Return the (x, y) coordinate for the center point of the cell that contains the specified text.  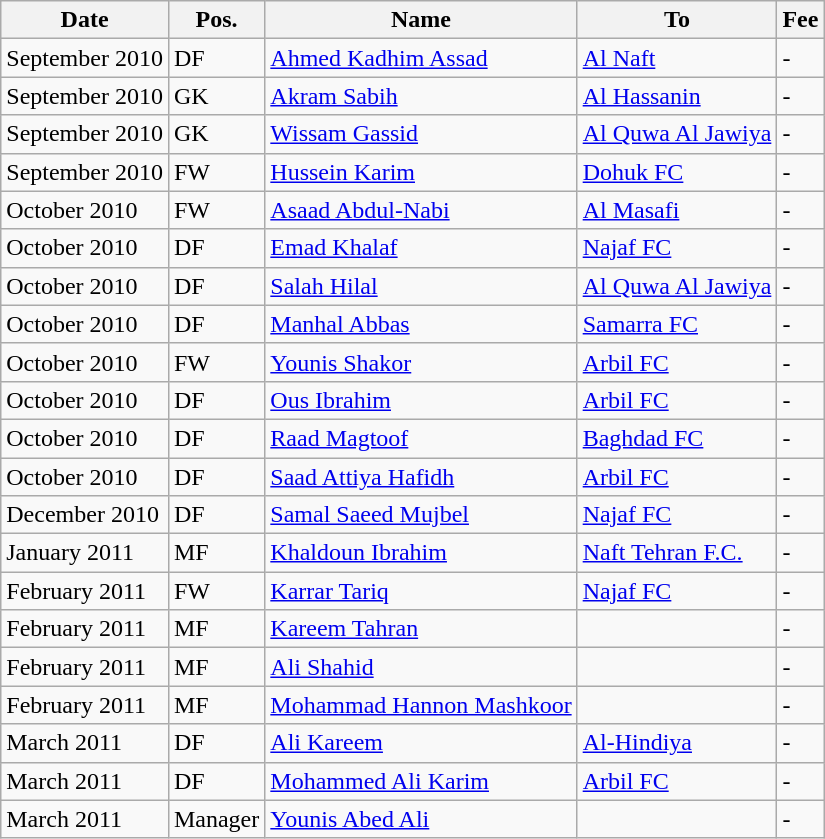
Ous Ibrahim (421, 400)
Asaad Abdul-Nabi (421, 210)
Ahmed Kadhim Assad (421, 58)
Raad Magtoof (421, 438)
Al Hassanin (677, 96)
Samarra FC (677, 324)
Younis Abed Ali (421, 819)
Date (85, 20)
Younis Shakor (421, 362)
Manager (216, 819)
To (677, 20)
Al Masafi (677, 210)
Salah Hilal (421, 286)
Wissam Gassid (421, 134)
January 2011 (85, 553)
Saad Attiya Hafidh (421, 477)
Samal Saeed Mujbel (421, 515)
Mohammad Hannon Mashkoor (421, 705)
Akram Sabih (421, 96)
Pos. (216, 20)
Karrar Tariq (421, 591)
Naft Tehran F.C. (677, 553)
Mohammed Ali Karim (421, 781)
Dohuk FC (677, 172)
Ali Kareem (421, 743)
Emad Khalaf (421, 248)
December 2010 (85, 515)
Ali Shahid (421, 667)
Name (421, 20)
Manhal Abbas (421, 324)
Baghdad FC (677, 438)
Khaldoun Ibrahim (421, 553)
Al Naft (677, 58)
Fee (800, 20)
Kareem Tahran (421, 629)
Al-Hindiya (677, 743)
Hussein Karim (421, 172)
